Determine the (x, y) coordinate at the center of the cell enclosing the given text.  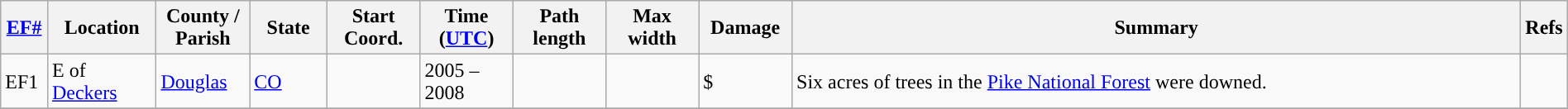
Douglas (203, 81)
Six acres of trees in the Pike National Forest were downed. (1156, 81)
Summary (1156, 28)
County / Parish (203, 28)
Refs (1545, 28)
E of Deckers (102, 81)
EF# (25, 28)
Time (UTC) (466, 28)
Start Coord. (374, 28)
Path length (559, 28)
CO (289, 81)
Damage (746, 28)
Max width (653, 28)
$ (746, 81)
EF1 (25, 81)
2005 – 2008 (466, 81)
State (289, 28)
Location (102, 28)
